Return (X, Y) of the center of cell containing provided text 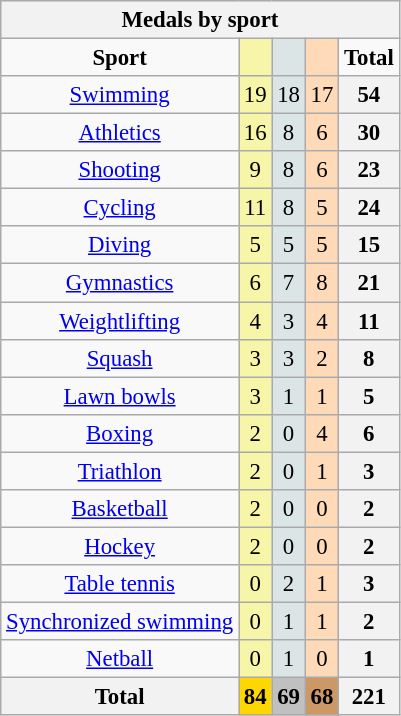
84 (254, 697)
30 (369, 133)
17 (322, 95)
15 (369, 245)
Synchronized swimming (120, 621)
18 (288, 95)
69 (288, 697)
19 (254, 95)
16 (254, 133)
Medals by sport (200, 20)
7 (288, 283)
Sport (120, 58)
24 (369, 208)
Netball (120, 659)
Hockey (120, 546)
68 (322, 697)
23 (369, 170)
Triathlon (120, 471)
21 (369, 283)
9 (254, 170)
Diving (120, 245)
Table tennis (120, 584)
Weightlifting (120, 321)
Squash (120, 358)
Athletics (120, 133)
Cycling (120, 208)
54 (369, 95)
Gymnastics (120, 283)
221 (369, 697)
Basketball (120, 509)
Boxing (120, 433)
Shooting (120, 170)
Swimming (120, 95)
Lawn bowls (120, 396)
